Detect which cell encompasses the target text, then output its [X, Y] center coordinate. 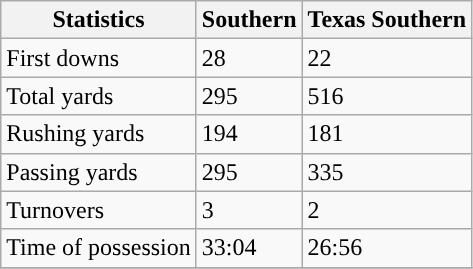
3 [249, 210]
Texas Southern [387, 20]
26:56 [387, 248]
Time of possession [99, 248]
Passing yards [99, 172]
Rushing yards [99, 134]
2 [387, 210]
Turnovers [99, 210]
22 [387, 58]
181 [387, 134]
28 [249, 58]
335 [387, 172]
Southern [249, 20]
Total yards [99, 96]
516 [387, 96]
First downs [99, 58]
33:04 [249, 248]
194 [249, 134]
Statistics [99, 20]
